Scan for the cell matching the given text and deliver its [x, y] coordinate at center. 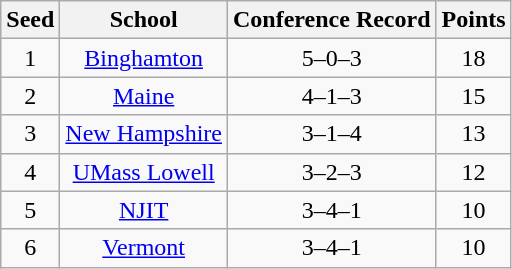
School [144, 20]
Points [474, 20]
4–1–3 [332, 96]
NJIT [144, 210]
2 [30, 96]
5–0–3 [332, 58]
18 [474, 58]
Binghamton [144, 58]
12 [474, 172]
1 [30, 58]
Seed [30, 20]
Conference Record [332, 20]
13 [474, 134]
UMass Lowell [144, 172]
New Hampshire [144, 134]
Maine [144, 96]
Vermont [144, 248]
15 [474, 96]
5 [30, 210]
6 [30, 248]
3 [30, 134]
4 [30, 172]
3–2–3 [332, 172]
3–1–4 [332, 134]
